Identify which cell holds the provided text, then report its (X, Y) central coordinate. 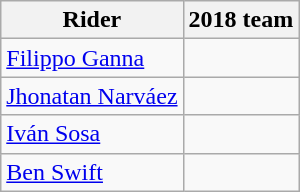
Jhonatan Narváez (92, 96)
2018 team (241, 20)
Iván Sosa (92, 134)
Filippo Ganna (92, 58)
Rider (92, 20)
Ben Swift (92, 172)
